Provide the [X, Y] coordinate of the cell's center where the given text is located.  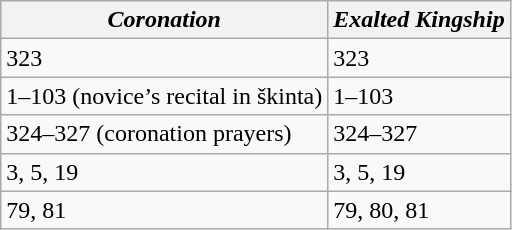
324–327 [419, 134]
79, 81 [164, 210]
324–327 (coronation prayers) [164, 134]
1–103 (novice’s recital in škinta) [164, 96]
Coronation [164, 20]
1–103 [419, 96]
79, 80, 81 [419, 210]
Exalted Kingship [419, 20]
